Identify which cell holds the provided text, then report its [x, y] central coordinate. 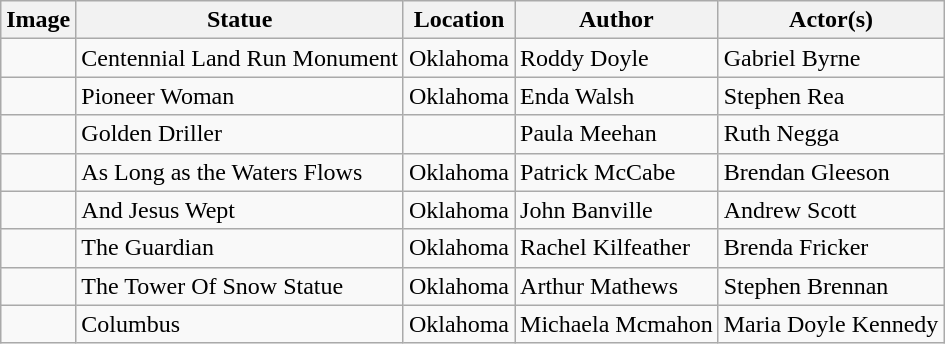
Ruth Negga [831, 134]
Gabriel Byrne [831, 58]
Stephen Rea [831, 96]
Rachel Kilfeather [617, 248]
John Banville [617, 210]
Actor(s) [831, 20]
Enda Walsh [617, 96]
Brendan Gleeson [831, 172]
The Guardian [240, 248]
Golden Driller [240, 134]
Columbus [240, 324]
As Long as the Waters Flows [240, 172]
Paula Meehan [617, 134]
Image [38, 20]
Centennial Land Run Monument [240, 58]
Stephen Brennan [831, 286]
Michaela Mcmahon [617, 324]
Pioneer Woman [240, 96]
Brenda Fricker [831, 248]
The Tower Of Snow Statue [240, 286]
Arthur Mathews [617, 286]
Author [617, 20]
Location [458, 20]
Roddy Doyle [617, 58]
Andrew Scott [831, 210]
Patrick McCabe [617, 172]
Statue [240, 20]
Maria Doyle Kennedy [831, 324]
And Jesus Wept [240, 210]
